From the cell containing the given text, extract its center point as (x, y) coordinate. 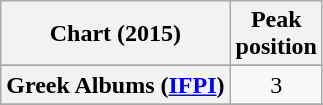
Peakposition (276, 34)
Greek Albums (IFPI) (116, 85)
Chart (2015) (116, 34)
3 (276, 85)
